Capture the cell that displays the provided text and extract its (x, y) central coordinate. 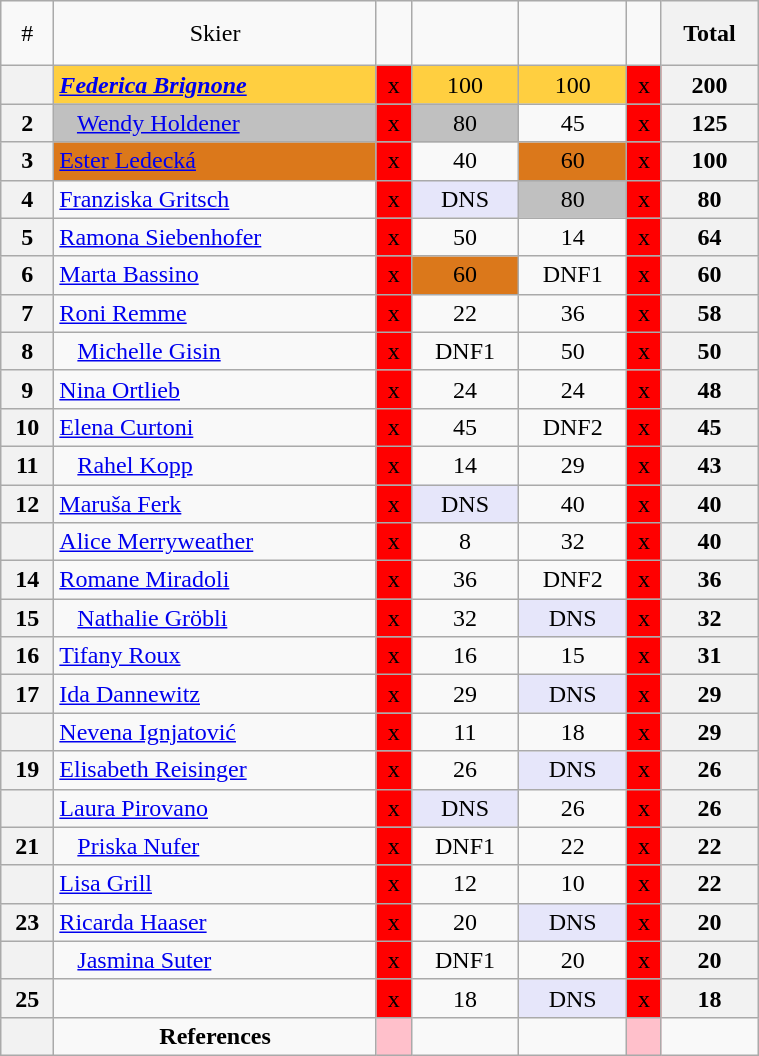
7 (28, 313)
25 (28, 998)
References (215, 1036)
2 (28, 123)
Ramona Siebenhofer (215, 237)
19 (28, 770)
3 (28, 161)
Romane Miradoli (215, 580)
Nina Ortlieb (215, 389)
# (28, 34)
Federica Brignone (215, 85)
Alice Merryweather (215, 542)
Lisa Grill (215, 884)
Franziska Gritsch (215, 199)
4 (28, 199)
Jasmina Suter (215, 960)
Skier (215, 34)
Nevena Ignjatović (215, 732)
Ester Ledecká (215, 161)
5 (28, 237)
64 (709, 237)
Laura Pirovano (215, 808)
23 (28, 922)
Wendy Holdener (215, 123)
Total (709, 34)
9 (28, 389)
21 (28, 846)
43 (709, 465)
Michelle Gisin (215, 351)
Ricarda Haaser (215, 922)
Priska Nufer (215, 846)
Elisabeth Reisinger (215, 770)
Tifany Roux (215, 656)
Roni Remme (215, 313)
48 (709, 389)
17 (28, 694)
Ida Dannewitz (215, 694)
125 (709, 123)
58 (709, 313)
6 (28, 275)
Elena Curtoni (215, 427)
Marta Bassino (215, 275)
Nathalie Gröbli (215, 618)
31 (709, 656)
200 (709, 85)
Maruša Ferk (215, 503)
Rahel Kopp (215, 465)
